Return the (x, y) coordinate for the center point of the cell that contains the specified text.  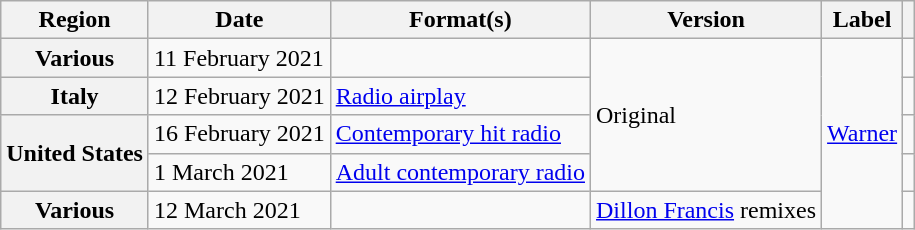
Radio airplay (460, 96)
United States (75, 153)
12 March 2021 (239, 210)
11 February 2021 (239, 58)
Date (239, 20)
Region (75, 20)
Original (706, 115)
Version (706, 20)
Warner (862, 134)
Label (862, 20)
Adult contemporary radio (460, 172)
Contemporary hit radio (460, 134)
12 February 2021 (239, 96)
Italy (75, 96)
16 February 2021 (239, 134)
Dillon Francis remixes (706, 210)
1 March 2021 (239, 172)
Format(s) (460, 20)
